Provide the [X, Y] coordinate of the cell's center where the given text is located.  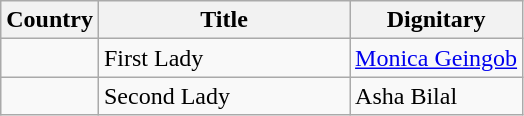
Monica Geingob [436, 58]
Country [50, 20]
Dignitary [436, 20]
First Lady [224, 58]
Title [224, 20]
Asha Bilal [436, 96]
Second Lady [224, 96]
